Return the (x, y) coordinate for the center point of the cell that contains the specified text.  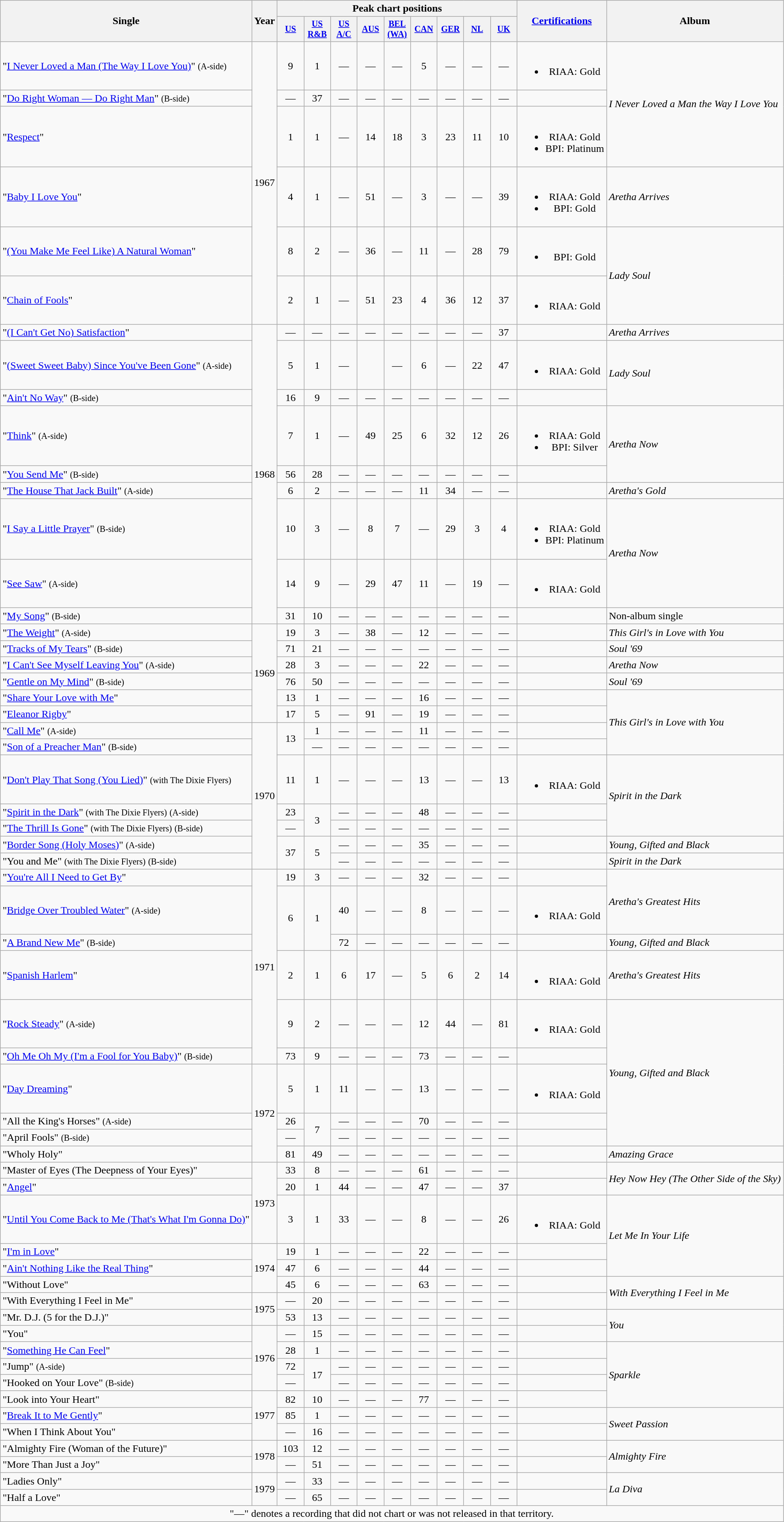
39 (504, 197)
"Angel" (126, 1187)
76 (291, 681)
"Something He Can Feel" (126, 1350)
1968 (265, 474)
65 (317, 1497)
45 (291, 1284)
"Do Right Woman — Do Right Man" (B-side) (126, 98)
1967 (265, 182)
"Day Dreaming" (126, 1089)
"Master of Eyes (The Deepness of Your Eyes)" (126, 1170)
Sparkle (695, 1374)
"Tracks of My Tears" (B-side) (126, 648)
"Break It to Me Gently" (126, 1415)
"Ain't No Way" (B-side) (126, 398)
"A Brand New Me" (B-side) (126, 942)
"Eleanor Rigby" (126, 714)
79 (504, 251)
"The Weight" (A-side) (126, 632)
70 (424, 1121)
25 (397, 436)
"See Saw" (A-side) (126, 583)
31 (291, 616)
"With Everything I Feel in Me" (126, 1301)
You (695, 1325)
"Spanish Harlem" (126, 975)
50 (317, 681)
63 (424, 1284)
"I'm in Love" (126, 1252)
56 (291, 474)
1977 (265, 1415)
"Hooked on Your Love" (B-side) (126, 1383)
USA/C (344, 29)
Let Me In Your Life (695, 1236)
Album (695, 21)
"Half a Love" (126, 1497)
"You and Me" (with The Dixie Flyers) (B-side) (126, 861)
Year (265, 21)
"Think" (A-side) (126, 436)
Non-album single (695, 616)
BPI: Gold (562, 251)
"My Song" (B-side) (126, 616)
"(I Can't Get No) Satisfaction" (126, 333)
77 (424, 1399)
"More Than Just a Joy" (126, 1465)
85 (291, 1415)
103 (291, 1448)
"Don't Play That Song (You Lied)" (with The Dixie Flyers) (126, 780)
40 (344, 910)
1970 (265, 796)
1979 (265, 1489)
"(Sweet Sweet Baby) Since You've Been Gone" (A-side) (126, 365)
"Spirit in the Dark" (with The Dixie Flyers) (A-side) (126, 812)
Aretha's Gold (695, 491)
"Baby I Love You" (126, 197)
"You Send Me" (B-side) (126, 474)
USR&B (317, 29)
1974 (265, 1268)
38 (371, 632)
"All the King's Horses" (A-side) (126, 1121)
61 (424, 1170)
GER (450, 29)
"Until You Come Back to Me (That's What I'm Gonna Do)" (126, 1219)
"Oh Me Oh My (I'm a Fool for You Baby)" (B-side) (126, 1056)
"—" denotes a recording that did not chart or was not released in that territory. (392, 1514)
Hey Now Hey (The Other Side of the Sky) (695, 1179)
"Wholy Holy" (126, 1154)
"Almighty Fire (Woman of the Future)" (126, 1448)
"Without Love" (126, 1284)
"Chain of Fools" (126, 300)
RIAA: GoldBPI: Silver (562, 436)
Single (126, 21)
"Respect" (126, 136)
34 (450, 491)
"April Fools" (B-side) (126, 1138)
1978 (265, 1457)
1972 (265, 1113)
With Everything I Feel in Me (695, 1293)
"When I Think About You" (126, 1432)
"(You Make Me Feel Like) A Natural Woman" (126, 251)
"I Can't See Myself Leaving You" (A-side) (126, 665)
Almighty Fire (695, 1457)
82 (291, 1399)
1969 (265, 673)
Peak chart positions (397, 9)
"Son of a Preacher Man" (B-side) (126, 747)
15 (317, 1334)
"Jump" (A-side) (126, 1366)
"Mr. D.J. (5 for the D.J.)" (126, 1317)
"The Thrill Is Gone" (with The Dixie Flyers) (B-side) (126, 828)
La Diva (695, 1489)
Sweet Passion (695, 1423)
"Gentle on My Mind" (B-side) (126, 681)
CAN (424, 29)
"Border Song (Holy Moses)" (A-side) (126, 845)
US (291, 29)
21 (317, 648)
"You're All I Need to Get By" (126, 877)
35 (424, 845)
BEL(WA) (397, 29)
18 (397, 136)
"Ain't Nothing Like the Real Thing" (126, 1268)
"The House That Jack Built" (A-side) (126, 491)
"Share Your Love with Me" (126, 698)
53 (291, 1317)
1971 (265, 966)
1975 (265, 1309)
"Ladies Only" (126, 1481)
1973 (265, 1203)
"You" (126, 1334)
AUS (371, 29)
91 (371, 714)
"Bridge Over Troubled Water" (A-side) (126, 910)
UK (504, 29)
48 (424, 812)
"Rock Steady" (A-side) (126, 1023)
Amazing Grace (695, 1154)
71 (291, 648)
"I Never Loved a Man (The Way I Love You)" (A-side) (126, 65)
"Call Me" (A-side) (126, 731)
I Never Loved a Man the Way I Love You (695, 104)
1976 (265, 1358)
"I Say a Little Prayer" (B-side) (126, 529)
NL (477, 29)
Certifications (562, 21)
RIAA: GoldBPI: Gold (562, 197)
"Look into Your Heart" (126, 1399)
